Return the (x, y) coordinate for the center point of the cell that contains the specified text.  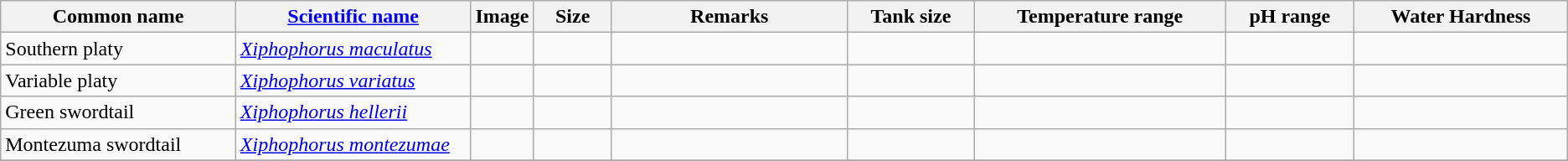
Xiphophorus hellerii (353, 112)
Southern platy (119, 49)
Common name (119, 17)
Montezuma swordtail (119, 144)
Remarks (729, 17)
Xiphophorus variatus (353, 80)
Xiphophorus montezumae (353, 144)
Green swordtail (119, 112)
Water Hardness (1461, 17)
pH range (1290, 17)
Scientific name (353, 17)
Variable platy (119, 80)
Image (503, 17)
Temperature range (1101, 17)
Tank size (911, 17)
Size (573, 17)
Xiphophorus maculatus (353, 49)
